Capture the cell that displays the provided text and extract its (x, y) central coordinate. 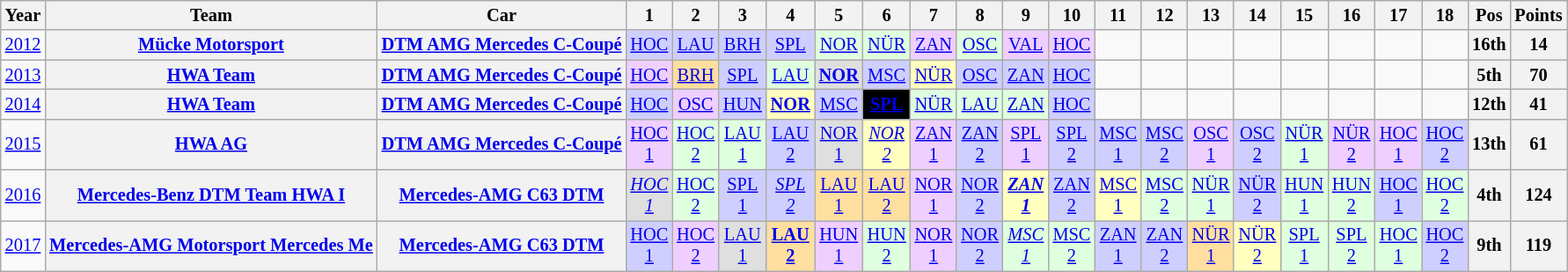
Year (23, 15)
9 (1026, 15)
2016 (23, 195)
16 (1352, 15)
2013 (23, 75)
17 (1399, 15)
HWA AG (211, 144)
2015 (23, 144)
12 (1165, 15)
VAL (1026, 45)
2014 (23, 104)
Pos (1489, 15)
Mercedes-AMG Motorsport Mercedes Me (211, 246)
OSC1 (1211, 144)
11 (1117, 15)
Mercedes-Benz DTM Team HWA I (211, 195)
3 (743, 15)
13th (1489, 144)
10 (1072, 15)
2017 (23, 246)
Team (211, 15)
15 (1304, 15)
5th (1489, 75)
Mücke Motorsport (211, 45)
HUN (743, 104)
13 (1211, 15)
41 (1538, 104)
61 (1538, 144)
9th (1489, 246)
1 (649, 15)
7 (934, 15)
2012 (23, 45)
124 (1538, 195)
18 (1445, 15)
4 (790, 15)
6 (887, 15)
119 (1538, 246)
5 (839, 15)
Points (1538, 15)
16th (1489, 45)
12th (1489, 104)
70 (1538, 75)
4th (1489, 195)
2 (695, 15)
Car (502, 15)
8 (980, 15)
OSC2 (1257, 144)
